Provide the [x, y] coordinate of the cell's center where the given text is located.  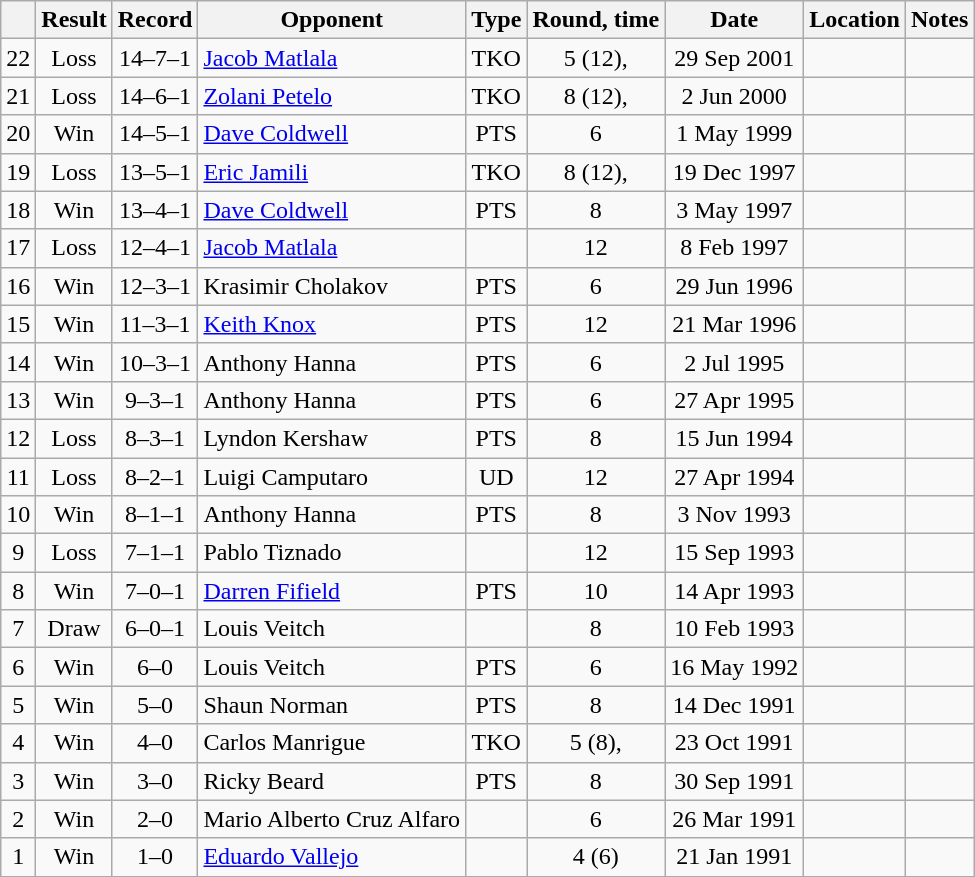
9 [18, 553]
21 Mar 1996 [734, 324]
14–5–1 [155, 134]
14–7–1 [155, 58]
9–3–1 [155, 400]
13–4–1 [155, 210]
11 [18, 477]
26 Mar 1991 [734, 819]
Pablo Tiznado [332, 553]
18 [18, 210]
8–3–1 [155, 438]
8 Feb 1997 [734, 248]
15 Jun 1994 [734, 438]
3 Nov 1993 [734, 515]
21 Jan 1991 [734, 857]
13 [18, 400]
1 [18, 857]
30 Sep 1991 [734, 781]
17 [18, 248]
11–3–1 [155, 324]
29 Jun 1996 [734, 286]
10 Feb 1993 [734, 629]
Eric Jamili [332, 172]
19 [18, 172]
21 [18, 96]
Ricky Beard [332, 781]
29 Sep 2001 [734, 58]
10–3–1 [155, 362]
Opponent [332, 20]
8–1–1 [155, 515]
Luigi Camputaro [332, 477]
Date [734, 20]
7–0–1 [155, 591]
7 [18, 629]
Darren Fifield [332, 591]
Carlos Manrigue [332, 743]
3 May 1997 [734, 210]
Location [855, 20]
23 Oct 1991 [734, 743]
Shaun Norman [332, 705]
7–1–1 [155, 553]
Draw [74, 629]
4 (6) [596, 857]
Zolani Petelo [332, 96]
13–5–1 [155, 172]
22 [18, 58]
15 [18, 324]
6–0 [155, 667]
14 Dec 1991 [734, 705]
Type [496, 20]
Keith Knox [332, 324]
2–0 [155, 819]
12–4–1 [155, 248]
15 Sep 1993 [734, 553]
Mario Alberto Cruz Alfaro [332, 819]
3–0 [155, 781]
14–6–1 [155, 96]
Eduardo Vallejo [332, 857]
5–0 [155, 705]
2 [18, 819]
27 Apr 1994 [734, 477]
Result [74, 20]
Krasimir Cholakov [332, 286]
5 (12), [596, 58]
Lyndon Kershaw [332, 438]
14 Apr 1993 [734, 591]
4 [18, 743]
3 [18, 781]
16 May 1992 [734, 667]
4–0 [155, 743]
Round, time [596, 20]
2 Jun 2000 [734, 96]
5 (8), [596, 743]
Record [155, 20]
16 [18, 286]
2 Jul 1995 [734, 362]
5 [18, 705]
1–0 [155, 857]
27 Apr 1995 [734, 400]
14 [18, 362]
UD [496, 477]
19 Dec 1997 [734, 172]
Notes [939, 20]
12–3–1 [155, 286]
6–0–1 [155, 629]
1 May 1999 [734, 134]
8–2–1 [155, 477]
20 [18, 134]
